Return the [x, y] coordinate for the center point of the cell that contains the specified text.  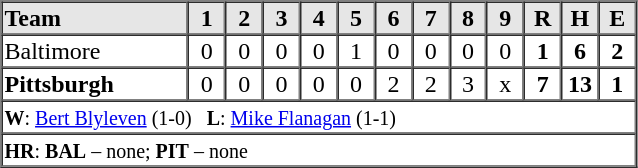
9 [506, 18]
H [580, 18]
x [506, 84]
8 [468, 18]
Pittsburgh [96, 84]
HR: BAL – none; PIT – none [319, 150]
W: Bert Blyleven (1-0) L: Mike Flanagan (1-1) [319, 116]
4 [318, 18]
5 [356, 18]
Baltimore [96, 50]
Team [96, 18]
E [618, 18]
13 [580, 84]
R [542, 18]
